Return the (x, y) coordinate for the center point of the cell that contains the specified text.  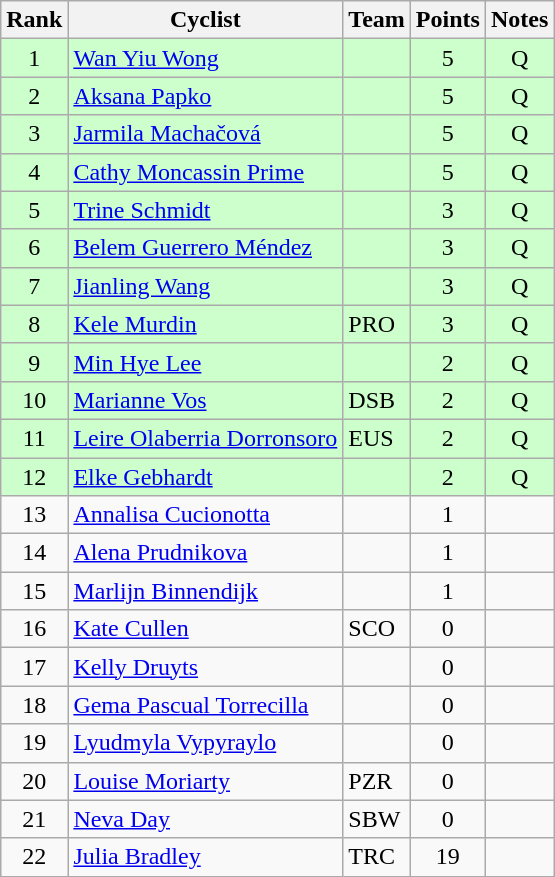
Cathy Moncassin Prime (206, 172)
15 (34, 591)
Points (448, 20)
Kate Cullen (206, 629)
6 (34, 248)
Neva Day (206, 819)
9 (34, 362)
Team (377, 20)
Gema Pascual Torrecilla (206, 705)
Julia Bradley (206, 857)
18 (34, 705)
Alena Prudnikova (206, 553)
16 (34, 629)
Louise Moriarty (206, 781)
TRC (377, 857)
DSB (377, 400)
Jarmila Machačová (206, 134)
13 (34, 515)
PRO (377, 324)
Notes (519, 20)
Rank (34, 20)
Wan Yiu Wong (206, 58)
4 (34, 172)
EUS (377, 438)
Kele Murdin (206, 324)
12 (34, 477)
Lyudmyla Vypyraylo (206, 743)
Marlijn Binnendijk (206, 591)
11 (34, 438)
Leire Olaberria Dorronsoro (206, 438)
Kelly Druyts (206, 667)
Trine Schmidt (206, 210)
Cyclist (206, 20)
20 (34, 781)
Min Hye Lee (206, 362)
Marianne Vos (206, 400)
14 (34, 553)
Annalisa Cucionotta (206, 515)
Elke Gebhardt (206, 477)
10 (34, 400)
SBW (377, 819)
22 (34, 857)
21 (34, 819)
Aksana Papko (206, 96)
8 (34, 324)
PZR (377, 781)
7 (34, 286)
Jianling Wang (206, 286)
17 (34, 667)
Belem Guerrero Méndez (206, 248)
SCO (377, 629)
